Identify which cell holds the provided text, then report its [X, Y] central coordinate. 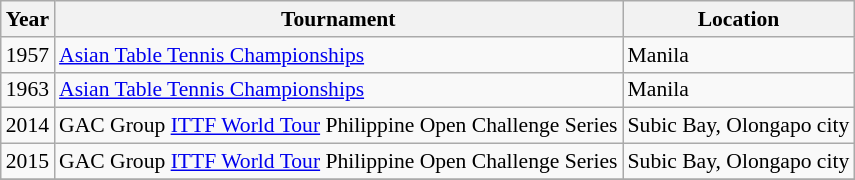
1963 [28, 90]
2015 [28, 162]
2014 [28, 126]
1957 [28, 55]
Tournament [338, 19]
Year [28, 19]
Location [739, 19]
